Scan for the cell matching the given text and deliver its [x, y] coordinate at center. 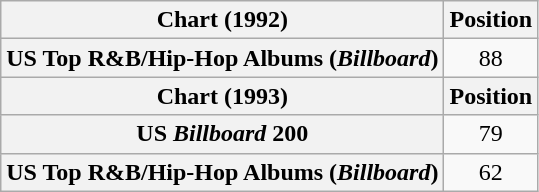
62 [491, 172]
79 [491, 134]
Chart (1992) [222, 20]
88 [491, 58]
Chart (1993) [222, 96]
US Billboard 200 [222, 134]
